Return [X, Y] of the center of cell containing provided text 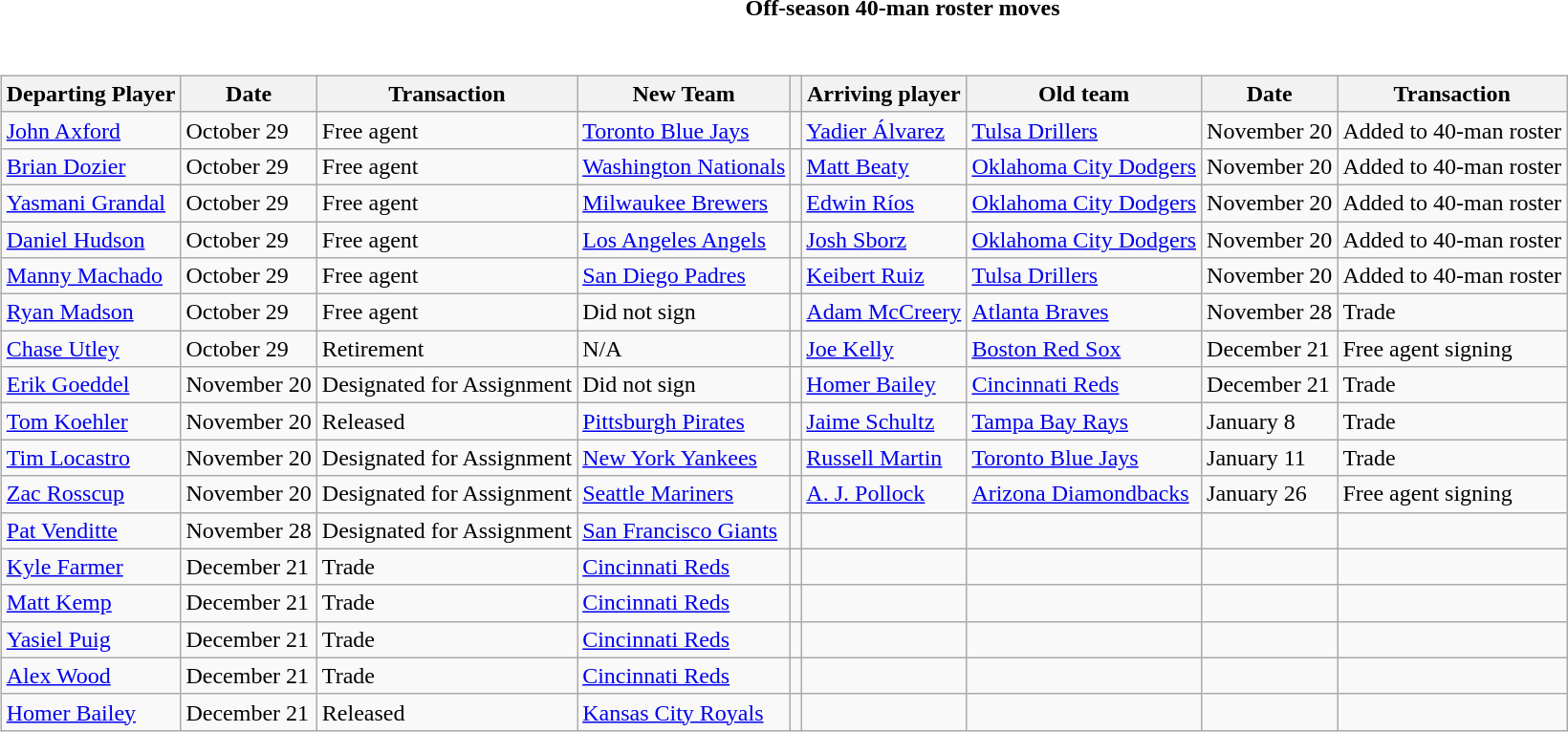
Retirement [446, 349]
Tim Locastro [91, 458]
Jaime Schultz [883, 421]
Arriving player [883, 94]
Erik Goeddel [91, 385]
Ryan Madson [91, 312]
Keibert Ruiz [883, 276]
Yasiel Puig [91, 639]
Edwin Ríos [883, 203]
Arizona Diamondbacks [1084, 494]
Old team [1084, 94]
Matt Kemp [91, 603]
Zac Rosscup [91, 494]
John Axford [91, 130]
San Diego Padres [685, 276]
San Francisco Giants [685, 530]
Adam McCreery [883, 312]
Chase Utley [91, 349]
Daniel Hudson [91, 240]
Los Angeles Angels [685, 240]
Tampa Bay Rays [1084, 421]
January 26 [1270, 494]
Pittsburgh Pirates [685, 421]
Russell Martin [883, 458]
Manny Machado [91, 276]
Seattle Mariners [685, 494]
Kansas City Royals [685, 712]
N/A [685, 349]
Washington Nationals [685, 166]
Alex Wood [91, 676]
Kyle Farmer [91, 567]
New York Yankees [685, 458]
A. J. Pollock [883, 494]
Pat Venditte [91, 530]
Brian Dozier [91, 166]
Atlanta Braves [1084, 312]
New Team [685, 94]
Yasmani Grandal [91, 203]
Departing Player [91, 94]
Yadier Álvarez [883, 130]
Joe Kelly [883, 349]
Matt Beaty [883, 166]
Tom Koehler [91, 421]
Josh Sborz [883, 240]
January 8 [1270, 421]
Boston Red Sox [1084, 349]
January 11 [1270, 458]
Milwaukee Brewers [685, 203]
